Provide the [x, y] coordinate of the cell's center where the given text is located.  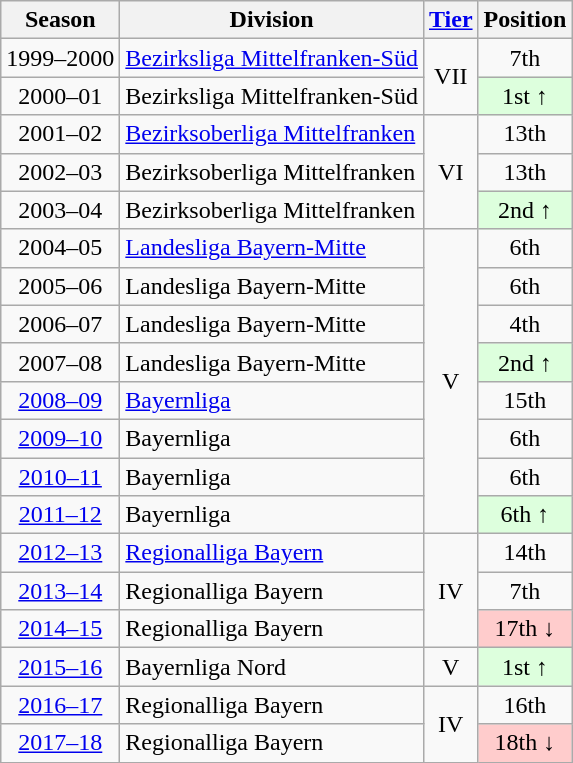
Season [60, 20]
Tier [450, 20]
Bayernliga Nord [272, 667]
VI [450, 172]
2008–09 [60, 400]
VII [450, 77]
18th ↓ [525, 743]
2017–18 [60, 743]
4th [525, 324]
2001–02 [60, 134]
2006–07 [60, 324]
2014–15 [60, 629]
16th [525, 705]
Position [525, 20]
2011–12 [60, 515]
2010–11 [60, 477]
2009–10 [60, 438]
2012–13 [60, 553]
17th ↓ [525, 629]
15th [525, 400]
14th [525, 553]
2002–03 [60, 172]
2015–16 [60, 667]
2003–04 [60, 210]
2000–01 [60, 96]
2013–14 [60, 591]
Division [272, 20]
2016–17 [60, 705]
2007–08 [60, 362]
1999–2000 [60, 58]
2005–06 [60, 286]
6th ↑ [525, 515]
2004–05 [60, 248]
